Return the (X, Y) coordinate for the center point of the cell that contains the specified text.  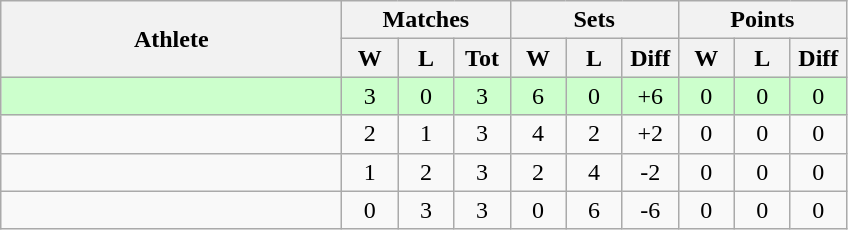
Points (762, 20)
Sets (594, 20)
+6 (650, 96)
-2 (650, 172)
-6 (650, 210)
Athlete (172, 39)
Matches (426, 20)
Tot (482, 58)
+2 (650, 134)
